Provide the (x, y) coordinate of the cell's center where the given text is located.  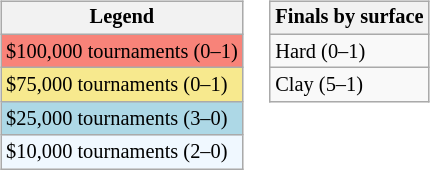
$75,000 tournaments (0–1) (122, 85)
Hard (0–1) (349, 51)
Legend (122, 18)
$100,000 tournaments (0–1) (122, 51)
Clay (5–1) (349, 85)
$10,000 tournaments (2–0) (122, 152)
$25,000 tournaments (3–0) (122, 119)
Finals by surface (349, 18)
